Capture the cell that displays the provided text and extract its [x, y] central coordinate. 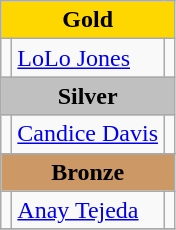
Anay Tejeda [88, 210]
Bronze [88, 172]
Silver [88, 96]
Candice Davis [88, 134]
Gold [88, 20]
LoLo Jones [88, 58]
